Detect which cell encompasses the target text, then output its [X, Y] center coordinate. 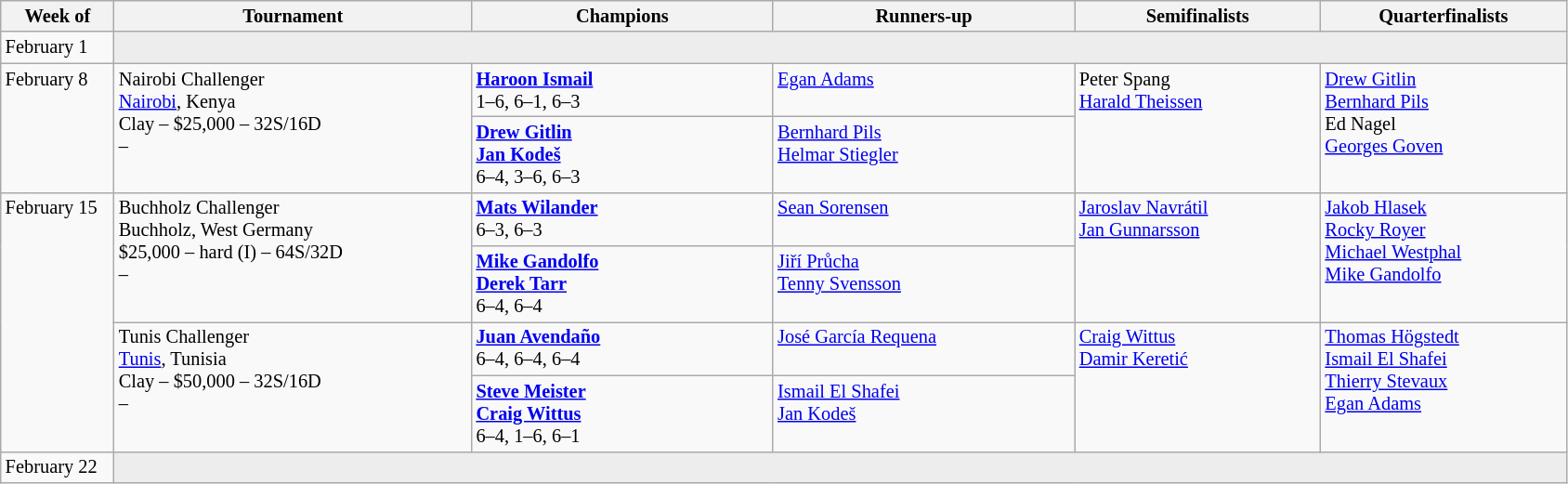
Egan Adams [923, 90]
Jiří Průcha Tenny Svensson [923, 284]
February 22 [58, 467]
Drew Gitlin Jan Kodeš6–4, 3–6, 6–3 [622, 154]
Juan Avendaño 6–4, 6–4, 6–4 [622, 348]
José García Requena [923, 348]
Week of [58, 16]
Champions [622, 16]
Jaroslav Navrátil Jan Gunnarsson [1198, 256]
Craig Wittus Damir Keretić [1198, 386]
Drew Gitlin Bernhard Pils Ed Nagel Georges Goven [1444, 128]
Semifinalists [1198, 16]
Mats Wilander 6–3, 6–3 [622, 219]
Bernhard Pils Helmar Stiegler [923, 154]
Jakob Hlasek Rocky Royer Michael Westphal Mike Gandolfo [1444, 256]
Steve Meister Craig Wittus6–4, 1–6, 6–1 [622, 413]
Tunis Challenger Tunis, TunisiaClay – $50,000 – 32S/16D – [294, 386]
Thomas Högstedt Ismail El Shafei Thierry Stevaux Egan Adams [1444, 386]
February 15 [58, 321]
Quarterfinalists [1444, 16]
February 1 [58, 47]
Nairobi Challenger Nairobi, KenyaClay – $25,000 – 32S/16D – [294, 128]
Mike Gandolfo Derek Tarr6–4, 6–4 [622, 284]
Sean Sorensen [923, 219]
Peter Spang Harald Theissen [1198, 128]
Runners-up [923, 16]
Haroon Ismail 1–6, 6–1, 6–3 [622, 90]
Ismail El Shafei Jan Kodeš [923, 413]
Tournament [294, 16]
February 8 [58, 128]
Buchholz Challenger Buchholz, West Germany$25,000 – hard (I) – 64S/32D – [294, 256]
